Detect which cell encompasses the target text, then output its (X, Y) center coordinate. 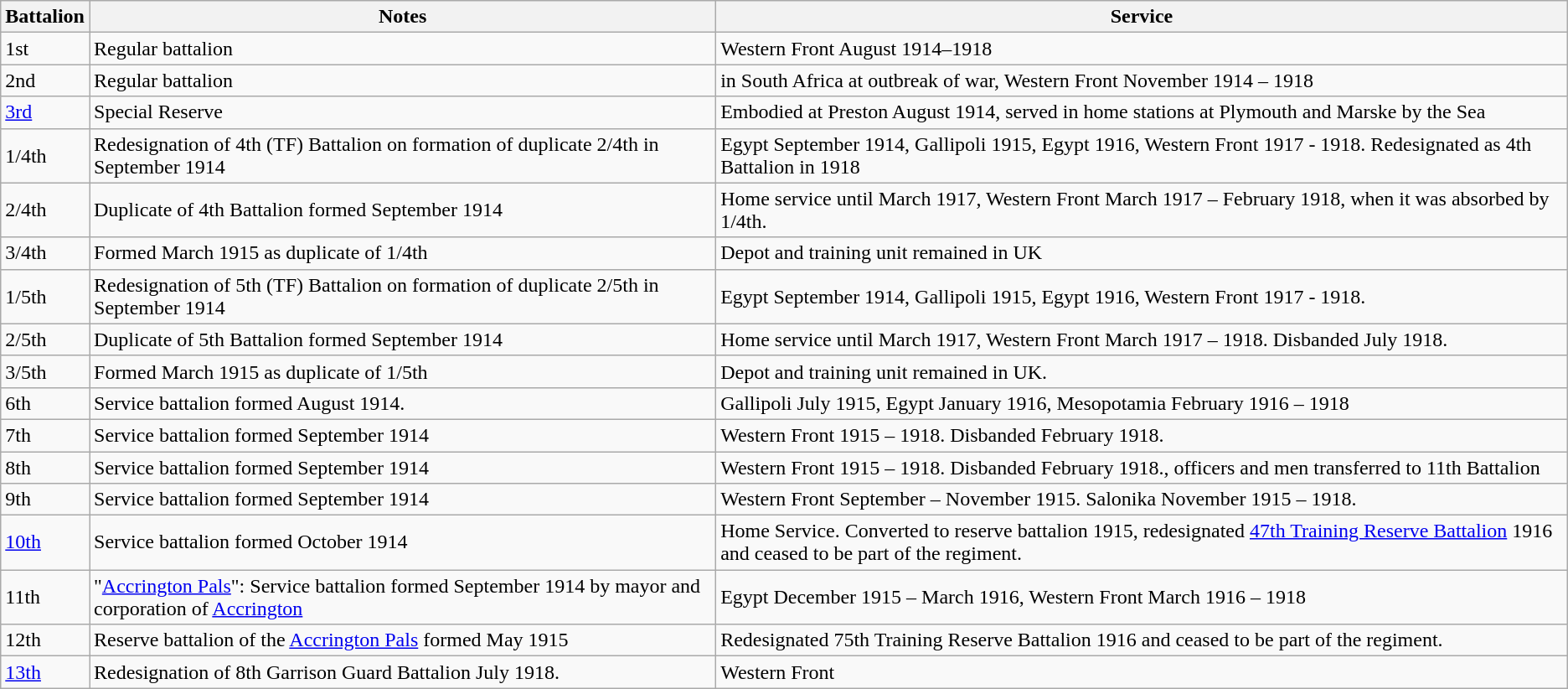
3/4th (45, 253)
Service battalion formed October 1914 (402, 543)
Service battalion formed August 1914. (402, 403)
Home Service. Converted to reserve battalion 1915, redesignated 47th Training Reserve Battalion 1916 and ceased to be part of the regiment. (1142, 543)
Formed March 1915 as duplicate of 1/5th (402, 371)
7th (45, 435)
3/5th (45, 371)
8th (45, 467)
Western Front 1915 – 1918. Disbanded February 1918. (1142, 435)
Western Front 1915 – 1918. Disbanded February 1918., officers and men transferred to 11th Battalion (1142, 467)
2nd (45, 80)
11th (45, 597)
Egypt September 1914, Gallipoli 1915, Egypt 1916, Western Front 1917 - 1918. Redesignated as 4th Battalion in 1918 (1142, 156)
Battalion (45, 17)
2/5th (45, 339)
Redesignation of 5th (TF) Battalion on formation of duplicate 2/5th in September 1914 (402, 297)
Redesignated 75th Training Reserve Battalion 1916 and ceased to be part of the regiment. (1142, 640)
12th (45, 640)
in South Africa at outbreak of war, Western Front November 1914 – 1918 (1142, 80)
3rd (45, 112)
Home service until March 1917, Western Front March 1917 – February 1918, when it was absorbed by 1/4th. (1142, 210)
13th (45, 672)
10th (45, 543)
1/4th (45, 156)
Embodied at Preston August 1914, served in home stations at Plymouth and Marske by the Sea (1142, 112)
Formed March 1915 as duplicate of 1/4th (402, 253)
Depot and training unit remained in UK (1142, 253)
Egypt September 1914, Gallipoli 1915, Egypt 1916, Western Front 1917 - 1918. (1142, 297)
Duplicate of 5th Battalion formed September 1914 (402, 339)
Duplicate of 4th Battalion formed September 1914 (402, 210)
1st (45, 49)
Redesignation of 4th (TF) Battalion on formation of duplicate 2/4th in September 1914 (402, 156)
Reserve battalion of the Accrington Pals formed May 1915 (402, 640)
Depot and training unit remained in UK. (1142, 371)
Service (1142, 17)
Gallipoli July 1915, Egypt January 1916, Mesopotamia February 1916 – 1918 (1142, 403)
Special Reserve (402, 112)
Western Front (1142, 672)
Western Front August 1914–1918 (1142, 49)
Western Front September – November 1915. Salonika November 1915 – 1918. (1142, 500)
"Accrington Pals": Service battalion formed September 1914 by mayor and corporation of Accrington (402, 597)
Redesignation of 8th Garrison Guard Battalion July 1918. (402, 672)
Notes (402, 17)
Home service until March 1917, Western Front March 1917 – 1918. Disbanded July 1918. (1142, 339)
1/5th (45, 297)
9th (45, 500)
6th (45, 403)
2/4th (45, 210)
Egypt December 1915 – March 1916, Western Front March 1916 – 1918 (1142, 597)
